From the cell containing the given text, extract its center point as [x, y] coordinate. 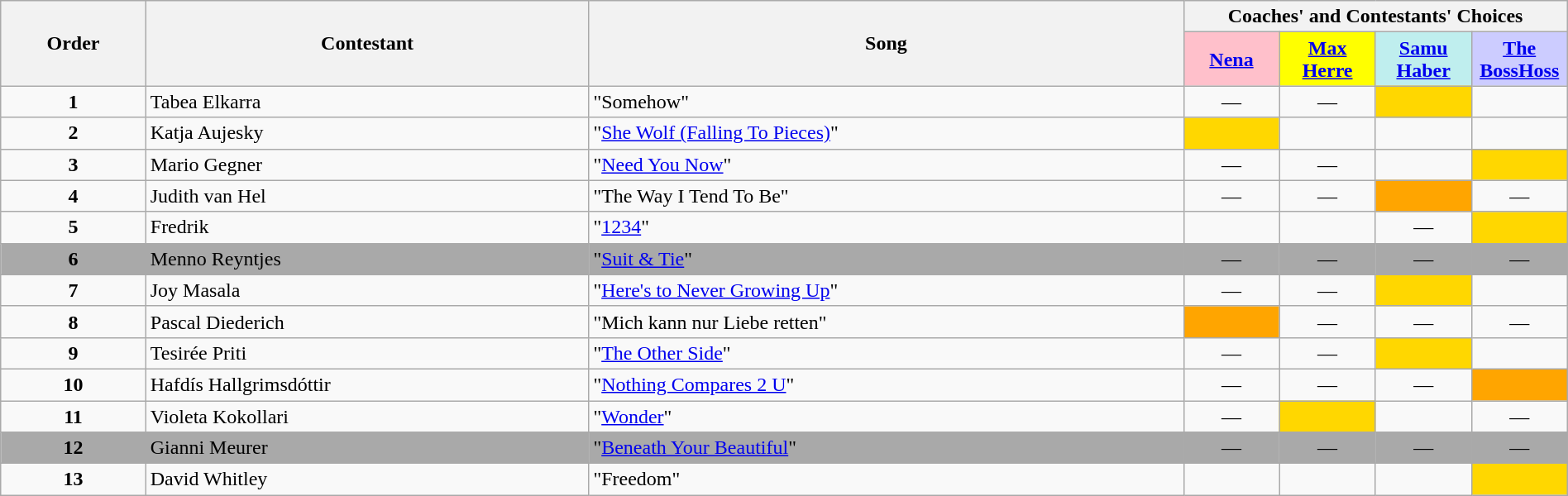
"Here's to Never Growing Up" [887, 290]
"Need You Now" [887, 165]
The BossHoss [1519, 60]
"1234" [887, 227]
Hafdís Hallgrimsdóttir [367, 384]
Gianni Meurer [367, 448]
12 [74, 448]
Tesirée Priti [367, 353]
Coaches' and Contestants' Choices [1375, 17]
9 [74, 353]
"Wonder" [887, 416]
Fredrik [367, 227]
"The Other Side" [887, 353]
"Freedom" [887, 479]
1 [74, 102]
David Whitley [367, 479]
8 [74, 322]
Order [74, 43]
Judith van Hel [367, 196]
2 [74, 133]
3 [74, 165]
Song [887, 43]
Pascal Diederich [367, 322]
7 [74, 290]
4 [74, 196]
Mario Gegner [367, 165]
13 [74, 479]
5 [74, 227]
Samu Haber [1423, 60]
"Somehow" [887, 102]
Max Herre [1327, 60]
Katja Aujesky [367, 133]
Violeta Kokollari [367, 416]
Contestant [367, 43]
Menno Reyntjes [367, 259]
Nena [1231, 60]
11 [74, 416]
"The Way I Tend To Be" [887, 196]
"Nothing Compares 2 U" [887, 384]
Joy Masala [367, 290]
6 [74, 259]
Tabea Elkarra [367, 102]
"Suit & Tie" [887, 259]
"Mich kann nur Liebe retten" [887, 322]
"Beneath Your Beautiful" [887, 448]
10 [74, 384]
"She Wolf (Falling To Pieces)" [887, 133]
